Pinpoint the cell where the given text exists, returning its [X, Y] midpoint coordinate. 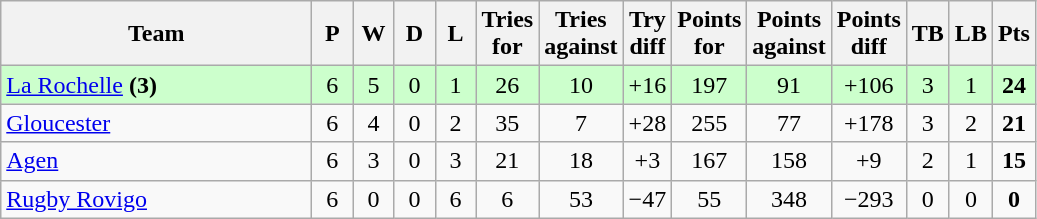
−47 [648, 199]
35 [508, 123]
D [414, 34]
Team [156, 34]
5 [374, 85]
15 [1014, 161]
24 [1014, 85]
91 [789, 85]
348 [789, 199]
7 [581, 123]
Tries against [581, 34]
+3 [648, 161]
4 [374, 123]
+28 [648, 123]
77 [789, 123]
26 [508, 85]
Points for [710, 34]
La Rochelle (3) [156, 85]
W [374, 34]
197 [710, 85]
P [332, 34]
+178 [868, 123]
55 [710, 199]
53 [581, 199]
Gloucester [156, 123]
TB [928, 34]
LB [970, 34]
Rugby Rovigo [156, 199]
255 [710, 123]
Agen [156, 161]
+16 [648, 85]
−293 [868, 199]
10 [581, 85]
L [456, 34]
Points diff [868, 34]
Points against [789, 34]
18 [581, 161]
158 [789, 161]
167 [710, 161]
Try diff [648, 34]
Tries for [508, 34]
+9 [868, 161]
Pts [1014, 34]
+106 [868, 85]
